Capture the cell that displays the provided text and extract its (X, Y) central coordinate. 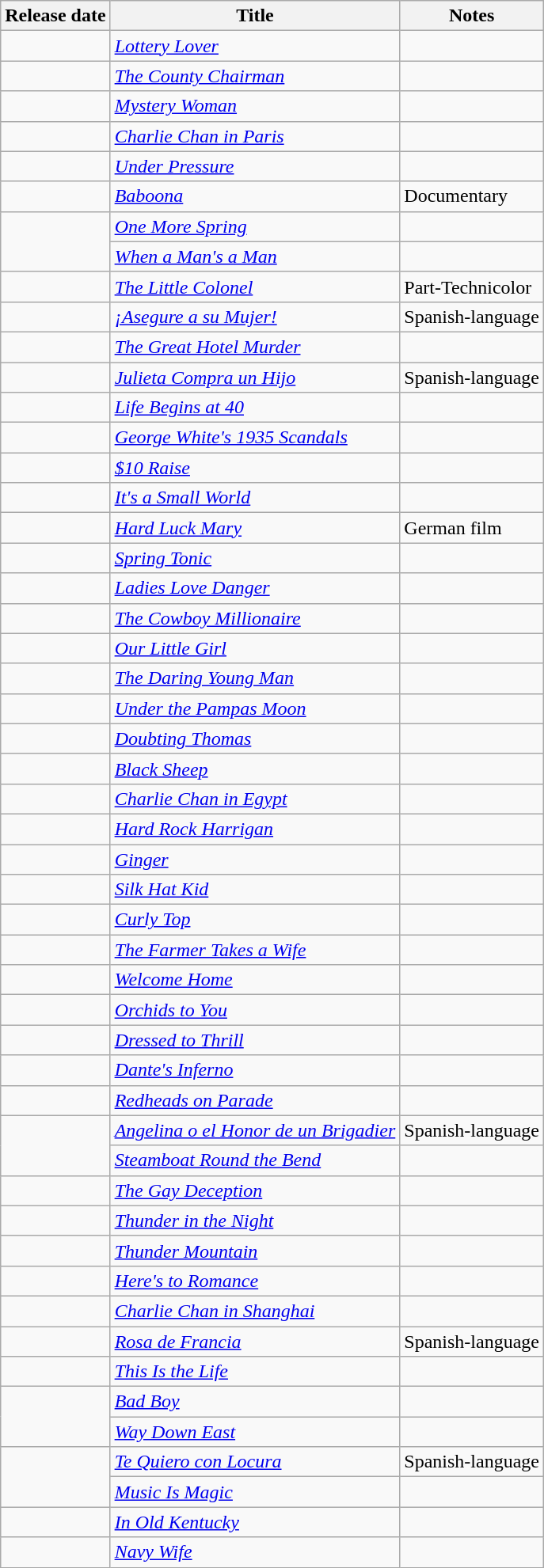
Part-Technicolor (472, 287)
Documentary (472, 196)
¡Asegure a su Mujer! (255, 317)
Title (255, 16)
Mystery Woman (255, 106)
Dressed to Thrill (255, 1040)
Ginger (255, 859)
Baboona (255, 196)
The Daring Young Man (255, 678)
Lottery Lover (255, 46)
Angelina o el Honor de un Brigadier (255, 1130)
In Old Kentucky (255, 1522)
Charlie Chan in Shanghai (255, 1311)
It's a Small World (255, 498)
Hard Luck Mary (255, 528)
Music Is Magic (255, 1492)
When a Man's a Man (255, 256)
Curly Top (255, 920)
Our Little Girl (255, 648)
The Cowboy Millionaire (255, 618)
Hard Rock Harrigan (255, 829)
Dante's Inferno (255, 1070)
Steamboat Round the Bend (255, 1160)
Te Quiero con Locura (255, 1462)
Silk Hat Kid (255, 890)
One More Spring (255, 226)
Thunder Mountain (255, 1251)
Julieta Compra un Hijo (255, 378)
Bad Boy (255, 1402)
Life Begins at 40 (255, 408)
Welcome Home (255, 980)
Charlie Chan in Egypt (255, 799)
The Great Hotel Murder (255, 347)
Black Sheep (255, 769)
Spring Tonic (255, 558)
This Is the Life (255, 1372)
Rosa de Francia (255, 1342)
Notes (472, 16)
Under Pressure (255, 166)
Release date (55, 16)
Navy Wife (255, 1552)
Orchids to You (255, 1010)
George White's 1935 Scandals (255, 438)
The Gay Deception (255, 1190)
Doubting Thomas (255, 738)
Way Down East (255, 1432)
The Farmer Takes a Wife (255, 950)
The Little Colonel (255, 287)
$10 Raise (255, 468)
Ladies Love Danger (255, 588)
The County Chairman (255, 76)
Charlie Chan in Paris (255, 136)
German film (472, 528)
Here's to Romance (255, 1281)
Thunder in the Night (255, 1221)
Under the Pampas Moon (255, 708)
Redheads on Parade (255, 1100)
